Determine the [X, Y] coordinate at the center of the cell enclosing the given text.  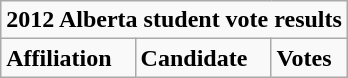
Affiliation [68, 58]
2012 Alberta student vote results [174, 20]
Candidate [203, 58]
Votes [309, 58]
